Detect which cell encompasses the target text, then output its (x, y) center coordinate. 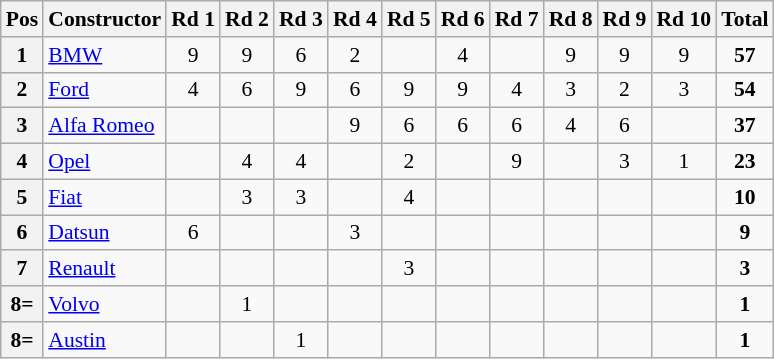
Rd 2 (247, 19)
Fiat (104, 197)
Datsun (104, 233)
Rd 9 (625, 19)
BMW (104, 55)
Renault (104, 269)
Pos (22, 19)
7 (22, 269)
Rd 3 (301, 19)
5 (22, 197)
Opel (104, 162)
Rd 10 (684, 19)
Constructor (104, 19)
57 (744, 55)
54 (744, 90)
Total (744, 19)
Alfa Romeo (104, 126)
37 (744, 126)
Rd 8 (571, 19)
Rd 4 (355, 19)
Rd 1 (193, 19)
Rd 5 (409, 19)
Rd 6 (463, 19)
10 (744, 197)
23 (744, 162)
Volvo (104, 304)
Austin (104, 340)
Ford (104, 90)
Rd 7 (517, 19)
